Return the (X, Y) coordinate for the center point of the cell that contains the specified text.  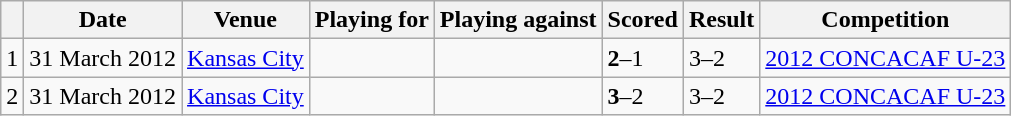
Venue (246, 20)
Competition (886, 20)
Result (721, 20)
2 (12, 96)
Playing for (372, 20)
2–1 (642, 58)
Playing against (518, 20)
Date (103, 20)
1 (12, 58)
Scored (642, 20)
